Capture the cell that displays the provided text and extract its [X, Y] central coordinate. 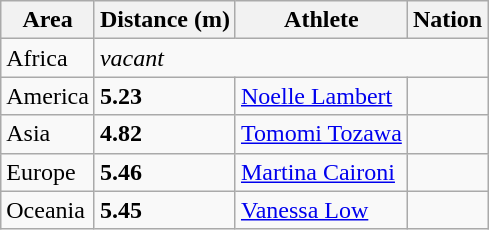
Area [48, 20]
America [48, 96]
Asia [48, 134]
4.82 [164, 134]
Vanessa Low [321, 210]
Martina Caironi [321, 172]
Athlete [321, 20]
Tomomi Tozawa [321, 134]
Europe [48, 172]
5.23 [164, 96]
Africa [48, 58]
vacant [290, 58]
5.46 [164, 172]
Distance (m) [164, 20]
Oceania [48, 210]
5.45 [164, 210]
Noelle Lambert [321, 96]
Nation [447, 20]
